Find where the given text appears and provide that cell's center as (x, y) coordinate. 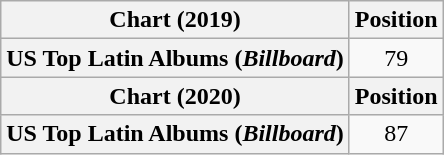
87 (396, 134)
Chart (2020) (176, 96)
79 (396, 58)
Chart (2019) (176, 20)
